Output the [x, y] coordinate of the center of the cell containing the given text.  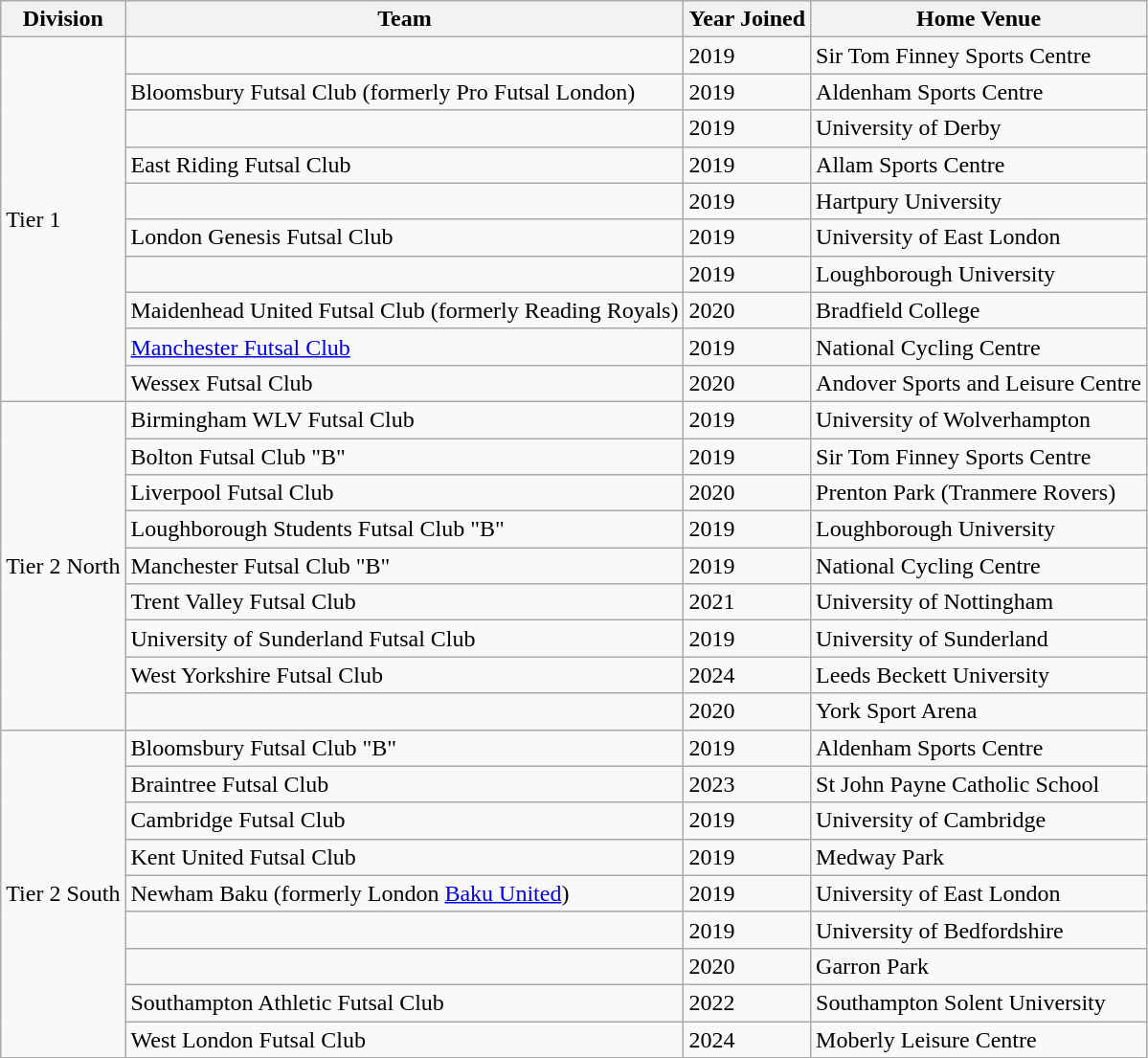
Tier 2 South [63, 894]
London Genesis Futsal Club [404, 237]
Cambridge Futsal Club [404, 821]
Manchester Futsal Club "B" [404, 566]
Andover Sports and Leisure Centre [979, 383]
Garron Park [979, 966]
York Sport Arena [979, 711]
University of Cambridge [979, 821]
Liverpool Futsal Club [404, 493]
Southampton Solent University [979, 1002]
University of Sunderland [979, 639]
Team [404, 19]
Southampton Athletic Futsal Club [404, 1002]
Bradfield College [979, 310]
Newham Baku (formerly London Baku United) [404, 893]
Tier 2 North [63, 565]
Allam Sports Centre [979, 165]
Maidenhead United Futsal Club (formerly Reading Royals) [404, 310]
University of Bedfordshire [979, 930]
Manchester Futsal Club [404, 347]
University of Nottingham [979, 602]
Bloomsbury Futsal Club "B" [404, 748]
Hartpury University [979, 201]
University of Sunderland Futsal Club [404, 639]
Leeds Beckett University [979, 675]
2023 [747, 784]
East Riding Futsal Club [404, 165]
Home Venue [979, 19]
Loughborough Students Futsal Club "B" [404, 529]
St John Payne Catholic School [979, 784]
Bolton Futsal Club "B" [404, 457]
Trent Valley Futsal Club [404, 602]
Kent United Futsal Club [404, 857]
Moberly Leisure Centre [979, 1039]
University of Derby [979, 128]
Tier 1 [63, 220]
West London Futsal Club [404, 1039]
2021 [747, 602]
Year Joined [747, 19]
Wessex Futsal Club [404, 383]
Braintree Futsal Club [404, 784]
2022 [747, 1002]
Prenton Park (Tranmere Rovers) [979, 493]
Division [63, 19]
West Yorkshire Futsal Club [404, 675]
Bloomsbury Futsal Club (formerly Pro Futsal London) [404, 92]
University of Wolverhampton [979, 419]
Medway Park [979, 857]
Birmingham WLV Futsal Club [404, 419]
